Pinpoint the cell where the given text exists, returning its (X, Y) midpoint coordinate. 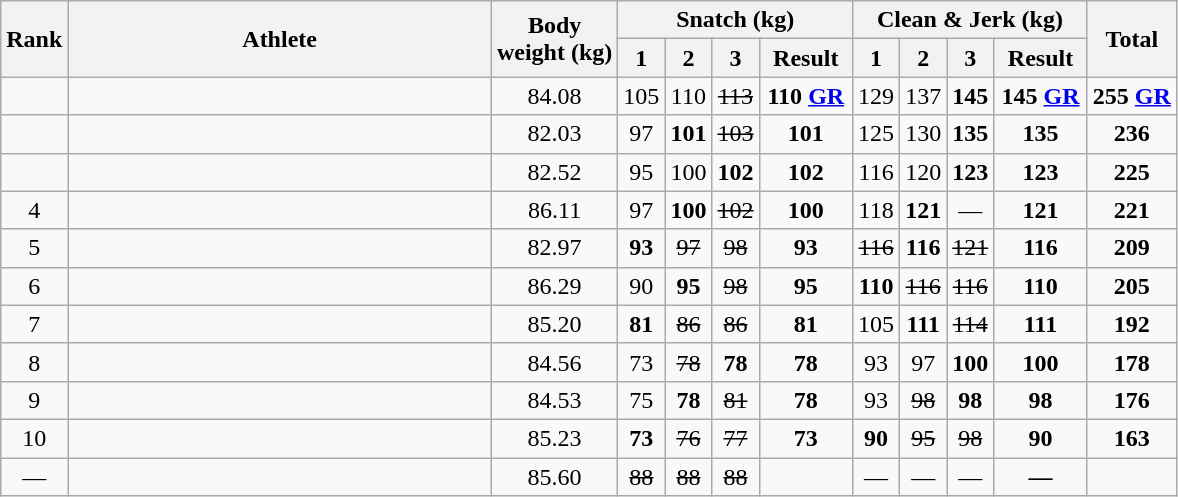
75 (642, 400)
145 GR (1041, 96)
85.23 (554, 438)
178 (1132, 362)
236 (1132, 134)
Snatch (kg) (736, 20)
110 GR (806, 96)
176 (1132, 400)
85.20 (554, 324)
114 (970, 324)
9 (34, 400)
4 (34, 210)
82.97 (554, 248)
Clean & Jerk (kg) (970, 20)
205 (1132, 286)
6 (34, 286)
192 (1132, 324)
120 (924, 172)
125 (876, 134)
129 (876, 96)
84.08 (554, 96)
137 (924, 96)
118 (876, 210)
7 (34, 324)
82.52 (554, 172)
84.56 (554, 362)
5 (34, 248)
255 GR (1132, 96)
145 (970, 96)
Athlete (280, 39)
Total (1132, 39)
Bodyweight (kg) (554, 39)
221 (1132, 210)
113 (736, 96)
8 (34, 362)
77 (736, 438)
163 (1132, 438)
85.60 (554, 477)
225 (1132, 172)
103 (736, 134)
Rank (34, 39)
84.53 (554, 400)
82.03 (554, 134)
209 (1132, 248)
130 (924, 134)
86.29 (554, 286)
10 (34, 438)
86.11 (554, 210)
76 (688, 438)
